Locate the cell with the specified text and output its [X, Y] center coordinate. 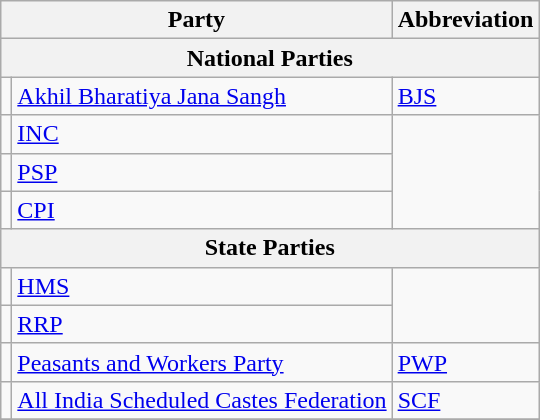
INC [202, 134]
All India Scheduled Castes Federation [202, 400]
Abbreviation [466, 20]
PWP [466, 362]
Akhil Bharatiya Jana Sangh [202, 96]
State Parties [270, 248]
HMS [202, 286]
National Parties [270, 58]
PSP [202, 172]
Peasants and Workers Party [202, 362]
CPI [202, 210]
RRP [202, 324]
BJS [466, 96]
SCF [466, 400]
Party [196, 20]
